Identify which cell holds the provided text, then report its (X, Y) central coordinate. 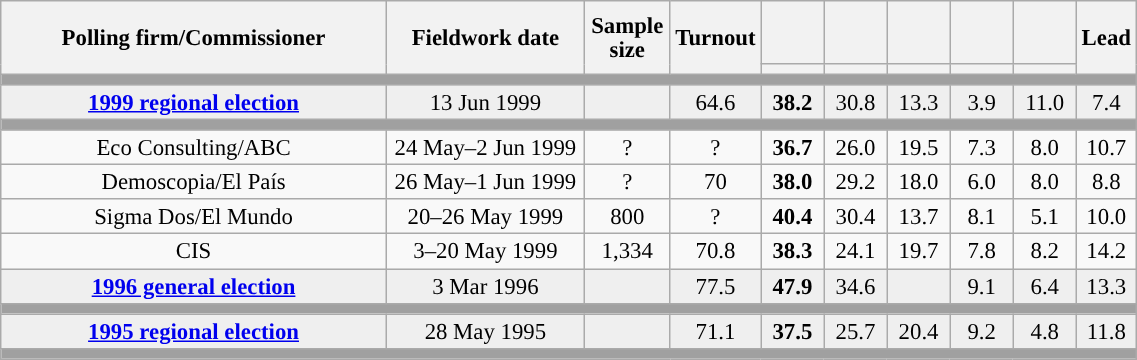
5.1 (1044, 218)
6.4 (1044, 286)
Sigma Dos/El Mundo (194, 218)
Fieldwork date (485, 38)
28 May 1995 (485, 332)
47.9 (792, 286)
CIS (194, 252)
3–20 May 1999 (485, 252)
26 May–1 Jun 1999 (485, 182)
36.7 (792, 148)
10.0 (1106, 218)
20–26 May 1999 (485, 218)
13.7 (918, 218)
Sample size (627, 38)
40.4 (792, 218)
64.6 (716, 102)
14.2 (1106, 252)
34.6 (856, 286)
19.7 (918, 252)
Lead (1106, 38)
8.1 (982, 218)
3.9 (982, 102)
7.3 (982, 148)
Turnout (716, 38)
18.0 (918, 182)
13 Jun 1999 (485, 102)
8.8 (1106, 182)
29.2 (856, 182)
1996 general election (194, 286)
37.5 (792, 332)
7.4 (1106, 102)
3 Mar 1996 (485, 286)
38.2 (792, 102)
8.2 (1044, 252)
25.7 (856, 332)
9.2 (982, 332)
800 (627, 218)
20.4 (918, 332)
71.1 (716, 332)
9.1 (982, 286)
7.8 (982, 252)
30.8 (856, 102)
10.7 (1106, 148)
6.0 (982, 182)
1995 regional election (194, 332)
1,334 (627, 252)
1999 regional election (194, 102)
30.4 (856, 218)
24 May–2 Jun 1999 (485, 148)
Polling firm/Commissioner (194, 38)
70 (716, 182)
11.0 (1044, 102)
38.0 (792, 182)
4.8 (1044, 332)
70.8 (716, 252)
26.0 (856, 148)
77.5 (716, 286)
11.8 (1106, 332)
Demoscopia/El País (194, 182)
38.3 (792, 252)
19.5 (918, 148)
Eco Consulting/ABC (194, 148)
24.1 (856, 252)
